Pinpoint the cell where the given text exists, returning its (x, y) midpoint coordinate. 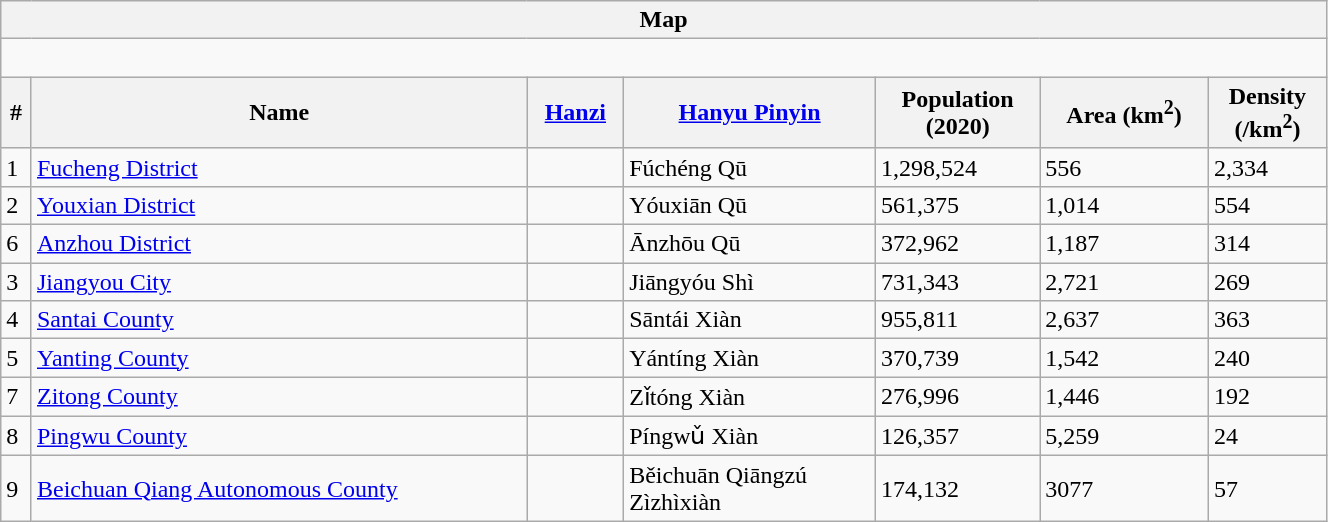
Name (279, 113)
Zǐtóng Xiàn (750, 397)
Map (664, 20)
Yanting County (279, 358)
6 (16, 244)
4 (16, 320)
24 (1267, 436)
1,446 (1124, 397)
Sāntái Xiàn (750, 320)
554 (1267, 205)
5 (16, 358)
2,637 (1124, 320)
Population(2020) (958, 113)
1,187 (1124, 244)
Hanzi (576, 113)
363 (1267, 320)
2,721 (1124, 282)
Santai County (279, 320)
1 (16, 167)
314 (1267, 244)
955,811 (958, 320)
Pingwu County (279, 436)
Yóuxiān Qū (750, 205)
Yántíng Xiàn (750, 358)
Zitong County (279, 397)
240 (1267, 358)
Jiāngyóu Shì (750, 282)
# (16, 113)
Density(/km2) (1267, 113)
3 (16, 282)
Fucheng District (279, 167)
Píngwǔ Xiàn (750, 436)
1,014 (1124, 205)
174,132 (958, 488)
Youxian District (279, 205)
Ānzhōu Qū (750, 244)
370,739 (958, 358)
3077 (1124, 488)
5,259 (1124, 436)
Hanyu Pinyin (750, 113)
269 (1267, 282)
7 (16, 397)
372,962 (958, 244)
126,357 (958, 436)
Jiangyou City (279, 282)
Anzhou District (279, 244)
192 (1267, 397)
731,343 (958, 282)
1,542 (1124, 358)
Beichuan Qiang Autonomous County (279, 488)
2,334 (1267, 167)
561,375 (958, 205)
1,298,524 (958, 167)
Fúchéng Qū (750, 167)
8 (16, 436)
2 (16, 205)
Area (km2) (1124, 113)
276,996 (958, 397)
57 (1267, 488)
9 (16, 488)
556 (1124, 167)
Běichuān QiāngzúZìzhìxiàn (750, 488)
